Capture the cell that displays the provided text and extract its [x, y] central coordinate. 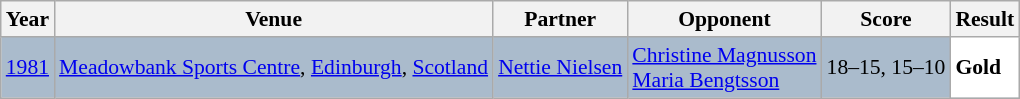
18–15, 15–10 [886, 68]
Year [28, 19]
Meadowbank Sports Centre, Edinburgh, Scotland [274, 68]
Score [886, 19]
Opponent [724, 19]
Venue [274, 19]
Result [984, 19]
Christine Magnusson Maria Bengtsson [724, 68]
Nettie Nielsen [560, 68]
1981 [28, 68]
Partner [560, 19]
Gold [984, 68]
